Identify which cell holds the provided text, then report its [X, Y] central coordinate. 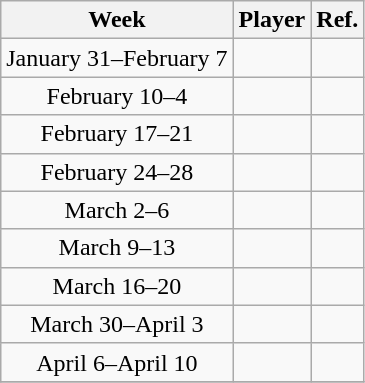
Week [117, 20]
February 17–21 [117, 134]
April 6–April 10 [117, 362]
January 31–February 7 [117, 58]
Ref. [338, 20]
March 30–April 3 [117, 324]
February 24–28 [117, 172]
March 2–6 [117, 210]
February 10–4 [117, 96]
Player [272, 20]
March 9–13 [117, 248]
March 16–20 [117, 286]
